Identify which cell holds the provided text, then report its [x, y] central coordinate. 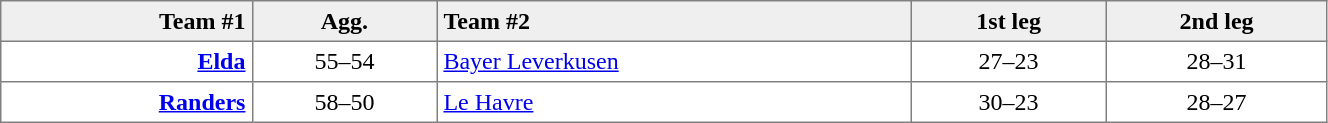
30–23 [1009, 102]
55–54 [344, 61]
Agg. [344, 21]
Team #2 [674, 21]
28–27 [1217, 102]
Randers [126, 102]
58–50 [344, 102]
Elda [126, 61]
27–23 [1009, 61]
Le Havre [674, 102]
28–31 [1217, 61]
Bayer Leverkusen [674, 61]
1st leg [1009, 21]
Team #1 [126, 21]
2nd leg [1217, 21]
